Provide the (x, y) coordinate of the cell's center where the given text is located.  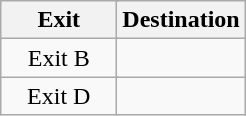
Exit D (59, 96)
Destination (181, 20)
Exit (59, 20)
Exit B (59, 58)
